Return [X, Y] of the center of cell containing provided text 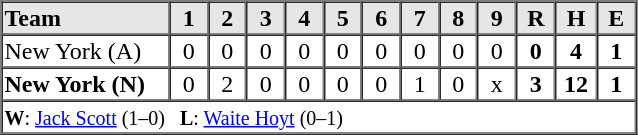
6 [382, 18]
E [616, 18]
H [576, 18]
New York (A) [86, 50]
12 [576, 84]
9 [498, 18]
W: Jack Scott (1–0) L: Waite Hoyt (0–1) [319, 116]
7 [420, 18]
New York (N) [86, 84]
Team [86, 18]
x [498, 84]
8 [458, 18]
5 [342, 18]
R [536, 18]
